Capture the cell that displays the provided text and extract its (x, y) central coordinate. 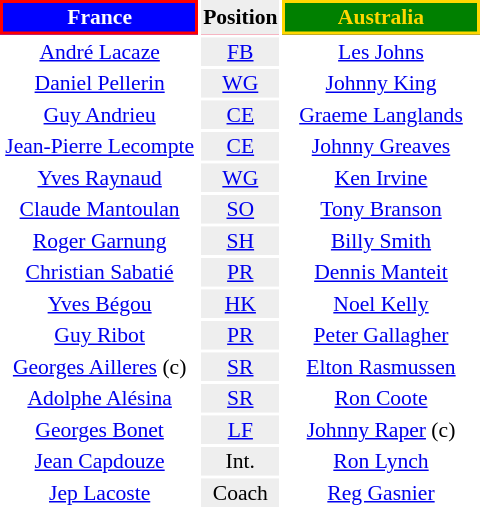
Yves Raynaud (100, 178)
Int. (240, 461)
Australia (381, 17)
Jean-Pierre Lecompte (100, 146)
Tony Branson (381, 209)
France (100, 17)
Ron Coote (381, 398)
Reg Gasnier (381, 492)
FB (240, 52)
André Lacaze (100, 52)
Claude Mantoulan (100, 209)
Position (240, 17)
Elton Rasmussen (381, 366)
Noel Kelly (381, 304)
Yves Bégou (100, 304)
Roger Garnung (100, 240)
SO (240, 209)
Billy Smith (381, 240)
Guy Andrieu (100, 114)
Johnny Greaves (381, 146)
LF (240, 430)
Daniel Pellerin (100, 83)
Johnny Raper (c) (381, 430)
Dennis Manteit (381, 272)
SH (240, 240)
Jep Lacoste (100, 492)
Graeme Langlands (381, 114)
Adolphe Alésina (100, 398)
Guy Ribot (100, 335)
Jean Capdouze (100, 461)
Christian Sabatié (100, 272)
HK (240, 304)
Ron Lynch (381, 461)
Peter Gallagher (381, 335)
Johnny King (381, 83)
Coach (240, 492)
Georges Bonet (100, 430)
Ken Irvine (381, 178)
Les Johns (381, 52)
Georges Ailleres (c) (100, 366)
